Capture the cell that displays the provided text and extract its (x, y) central coordinate. 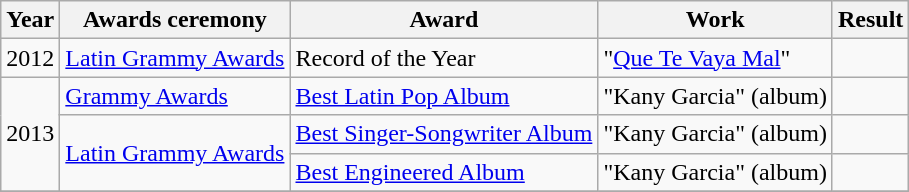
Work (716, 20)
Result (870, 20)
Record of the Year (444, 58)
2013 (30, 134)
Award (444, 20)
Best Singer-Songwriter Album (444, 134)
2012 (30, 58)
"Que Te Vaya Mal" (716, 58)
Awards ceremony (175, 20)
Year (30, 20)
Grammy Awards (175, 96)
Best Latin Pop Album (444, 96)
Best Engineered Album (444, 172)
